Find where the given text appears and provide that cell's center as (x, y) coordinate. 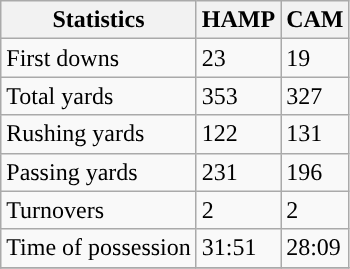
CAM (315, 20)
122 (238, 134)
231 (238, 172)
31:51 (238, 248)
Total yards (99, 96)
23 (238, 58)
327 (315, 96)
131 (315, 134)
28:09 (315, 248)
Time of possession (99, 248)
First downs (99, 58)
Rushing yards (99, 134)
Passing yards (99, 172)
353 (238, 96)
Turnovers (99, 210)
196 (315, 172)
Statistics (99, 20)
HAMP (238, 20)
19 (315, 58)
